Pinpoint the cell where the given text exists, returning its (x, y) midpoint coordinate. 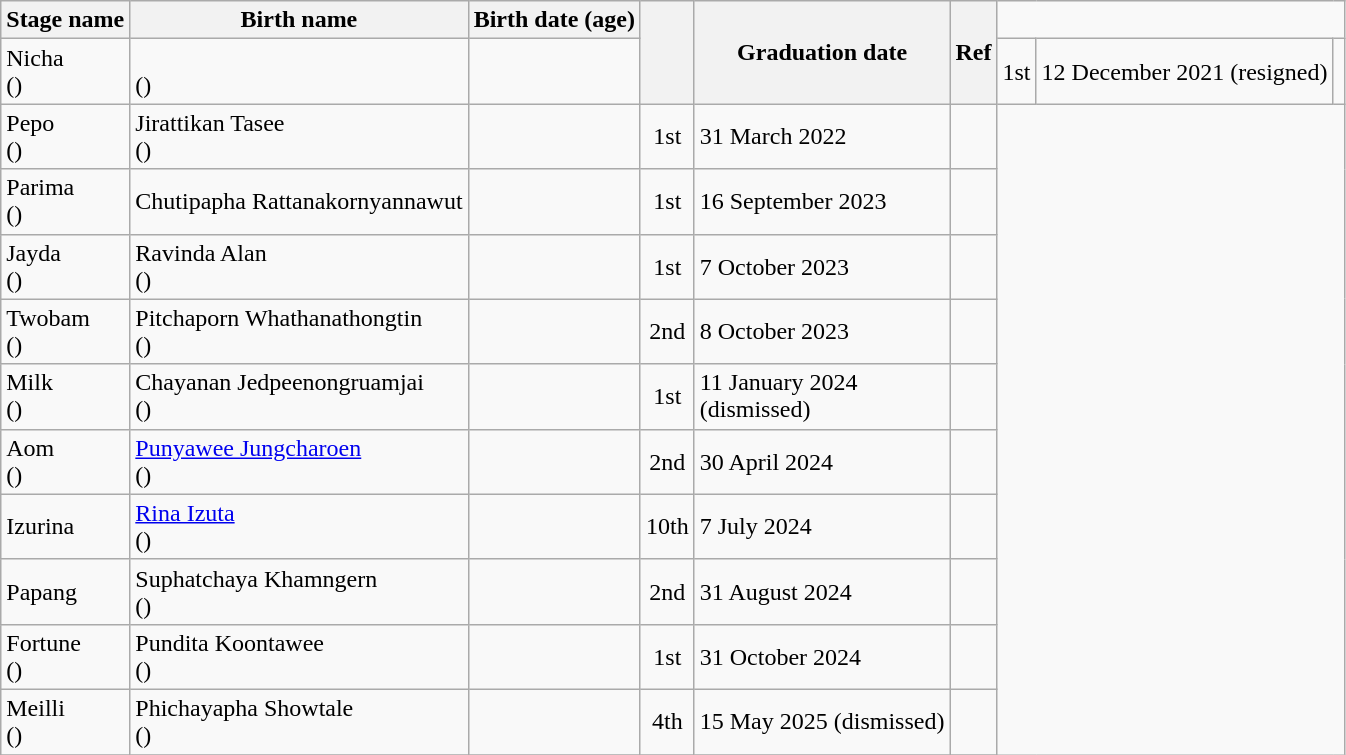
Stage name (66, 20)
Rina Izuta() (299, 526)
Chayanan Jedpeenongruamjai() (299, 396)
Papang (66, 592)
Chutipapha Rattanakornyannawut (299, 202)
31 August 2024 (822, 592)
Birth name (299, 20)
8 October 2023 (822, 332)
11 January 2024 (dismissed) (822, 396)
Parima() (66, 202)
Pepo() (66, 136)
31 October 2024 (822, 656)
Pundita Koontawee() (299, 656)
() (299, 72)
15 May 2025 (dismissed) (822, 722)
4th (667, 722)
Pitchaporn Whathanathongtin() (299, 332)
Nicha() (66, 72)
Jayda() (66, 266)
16 September 2023 (822, 202)
Phichayapha Showtale() (299, 722)
Suphatchaya Khamngern() (299, 592)
Punyawee Jungcharoen() (299, 462)
31 March 2022 (822, 136)
Milk() (66, 396)
7 October 2023 (822, 266)
Aom() (66, 462)
Ref (974, 52)
Birth date (age) (554, 20)
Ravinda Alan() (299, 266)
30 April 2024 (822, 462)
7 July 2024 (822, 526)
10th (667, 526)
Izurina (66, 526)
Jirattikan Tasee() (299, 136)
Meilli() (66, 722)
Fortune() (66, 656)
Graduation date (822, 52)
12 December 2021 (resigned) (1184, 72)
Twobam() (66, 332)
